From the cell containing the given text, extract its center point as [X, Y] coordinate. 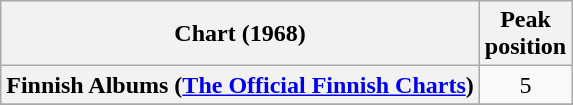
Peakposition [525, 34]
Finnish Albums (The Official Finnish Charts) [240, 85]
5 [525, 85]
Chart (1968) [240, 34]
